Scan for the cell matching the given text and deliver its [X, Y] coordinate at center. 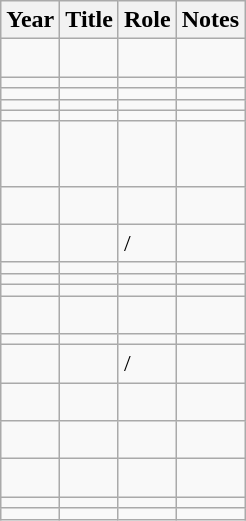
Title [90, 20]
Role [147, 20]
Notes [210, 20]
Year [30, 20]
